Provide the (X, Y) coordinate of the cell's center where the given text is located.  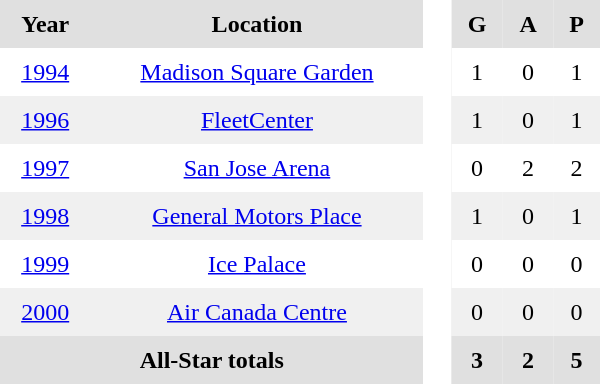
Location (256, 24)
3 (477, 360)
Ice Palace (256, 264)
P (576, 24)
San Jose Arena (256, 168)
All-Star totals (212, 360)
Air Canada Centre (256, 312)
A (528, 24)
1994 (45, 72)
Year (45, 24)
FleetCenter (256, 120)
5 (576, 360)
2000 (45, 312)
1996 (45, 120)
1998 (45, 216)
1999 (45, 264)
1997 (45, 168)
G (477, 24)
General Motors Place (256, 216)
Madison Square Garden (256, 72)
